Pinpoint the cell where the given text exists, returning its (x, y) midpoint coordinate. 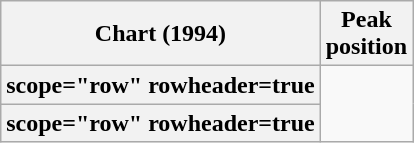
Peakposition (366, 34)
Chart (1994) (160, 34)
